Scan for the cell matching the given text and deliver its (x, y) coordinate at center. 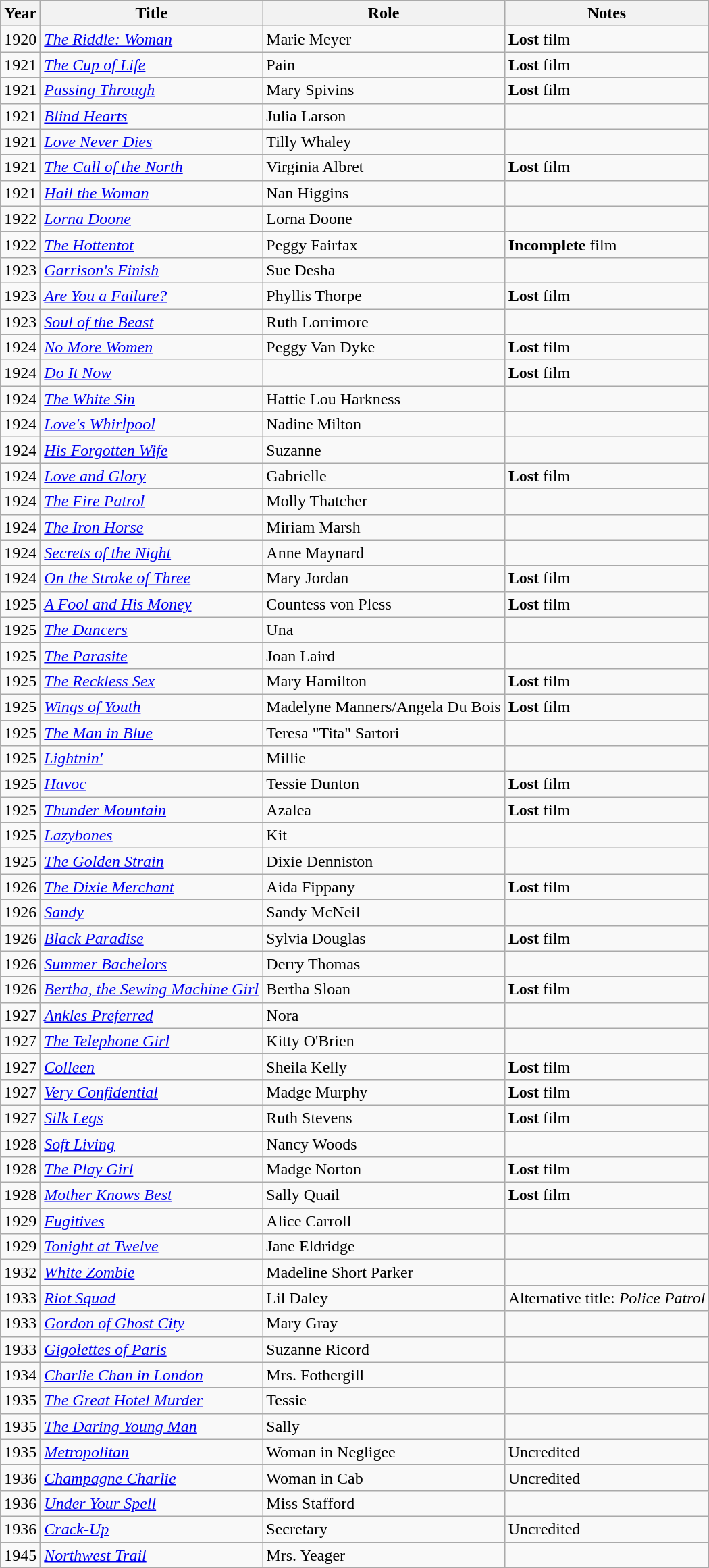
Tonight at Twelve (151, 1247)
Silk Legs (151, 1118)
Kitty O'Brien (384, 1041)
Mary Hamilton (384, 681)
Ruth Stevens (384, 1118)
Very Confidential (151, 1092)
1920 (20, 39)
Notes (606, 13)
Lazybones (151, 836)
White Zombie (151, 1272)
The Man in Blue (151, 732)
Colleen (151, 1066)
Hail the Woman (151, 193)
Mrs. Fothergill (384, 1375)
Teresa "Tita" Sartori (384, 732)
Crack-Up (151, 1529)
The Golden Strain (151, 861)
Marie Meyer (384, 39)
The Daring Young Man (151, 1426)
The Parasite (151, 655)
Mary Spivins (384, 90)
Madelyne Manners/Angela Du Bois (384, 707)
Tessie (384, 1401)
A Fool and His Money (151, 604)
Black Paradise (151, 938)
Sally Quail (384, 1195)
Bertha, the Sewing Machine Girl (151, 990)
Passing Through (151, 90)
The Telephone Girl (151, 1041)
Lil Daley (384, 1298)
Joan Laird (384, 655)
Miriam Marsh (384, 527)
Fugitives (151, 1221)
The Call of the North (151, 167)
Hattie Lou Harkness (384, 399)
Peggy Fairfax (384, 244)
Wings of Youth (151, 707)
Virginia Albret (384, 167)
The White Sin (151, 399)
Azalea (384, 810)
Gabrielle (384, 476)
Suzanne (384, 450)
Soul of the Beast (151, 322)
Sally (384, 1426)
1945 (20, 1555)
Sandy (151, 913)
Garrison's Finish (151, 270)
Alice Carroll (384, 1221)
Derry Thomas (384, 964)
Under Your Spell (151, 1503)
Aida Fippany (384, 887)
Mrs. Yeager (384, 1555)
The Dancers (151, 630)
Jane Eldridge (384, 1247)
Riot Squad (151, 1298)
1932 (20, 1272)
Title (151, 13)
Thunder Mountain (151, 810)
Gigolettes of Paris (151, 1349)
Mary Jordan (384, 578)
Sheila Kelly (384, 1066)
The Fire Patrol (151, 502)
Suzanne Ricord (384, 1349)
Madeline Short Parker (384, 1272)
Secretary (384, 1529)
Nora (384, 1015)
Do It Now (151, 373)
Sylvia Douglas (384, 938)
Role (384, 13)
Havoc (151, 784)
Love's Whirlpool (151, 425)
Una (384, 630)
Mary Gray (384, 1324)
Madge Murphy (384, 1092)
Mother Knows Best (151, 1195)
Peggy Van Dyke (384, 348)
Alternative title: Police Patrol (606, 1298)
Nan Higgins (384, 193)
Bertha Sloan (384, 990)
Ruth Lorrimore (384, 322)
Dixie Denniston (384, 861)
Molly Thatcher (384, 502)
The Iron Horse (151, 527)
Pain (384, 65)
Incomplete film (606, 244)
Ankles Preferred (151, 1015)
Blind Hearts (151, 116)
Secrets of the Night (151, 553)
Madge Norton (384, 1170)
Champagne Charlie (151, 1478)
The Riddle: Woman (151, 39)
The Great Hotel Murder (151, 1401)
Julia Larson (384, 116)
Woman in Cab (384, 1478)
Summer Bachelors (151, 964)
Miss Stafford (384, 1503)
The Cup of Life (151, 65)
Northwest Trail (151, 1555)
Love and Glory (151, 476)
Love Never Dies (151, 142)
Kit (384, 836)
On the Stroke of Three (151, 578)
The Play Girl (151, 1170)
1934 (20, 1375)
Lightnin' (151, 759)
Anne Maynard (384, 553)
The Hottentot (151, 244)
Charlie Chan in London (151, 1375)
Nadine Milton (384, 425)
Woman in Negligee (384, 1452)
No More Women (151, 348)
Nancy Woods (384, 1144)
Countess von Pless (384, 604)
The Reckless Sex (151, 681)
Phyllis Thorpe (384, 296)
His Forgotten Wife (151, 450)
Millie (384, 759)
Metropolitan (151, 1452)
Year (20, 13)
Soft Living (151, 1144)
Are You a Failure? (151, 296)
Sandy McNeil (384, 913)
Tilly Whaley (384, 142)
The Dixie Merchant (151, 887)
Gordon of Ghost City (151, 1324)
Tessie Dunton (384, 784)
Sue Desha (384, 270)
